Find where the given text appears and provide that cell's center as (X, Y) coordinate. 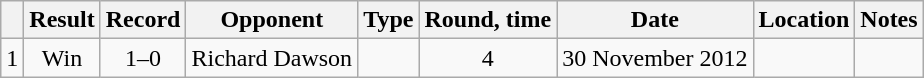
Round, time (488, 20)
Richard Dawson (272, 58)
Notes (889, 20)
1–0 (143, 58)
4 (488, 58)
Type (388, 20)
Record (143, 20)
30 November 2012 (655, 58)
Win (62, 58)
1 (12, 58)
Opponent (272, 20)
Date (655, 20)
Location (804, 20)
Result (62, 20)
